Pinpoint the cell where the given text exists, returning its (x, y) midpoint coordinate. 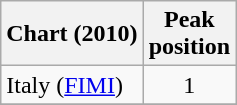
1 (189, 85)
Italy (FIMI) (72, 85)
Chart (2010) (72, 34)
Peakposition (189, 34)
